Locate the cell with the specified text and output its (X, Y) center coordinate. 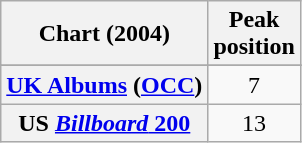
UK Albums (OCC) (104, 85)
Chart (2004) (104, 34)
7 (254, 85)
Peakposition (254, 34)
US Billboard 200 (104, 123)
13 (254, 123)
